Locate the cell with the specified text and output its (x, y) center coordinate. 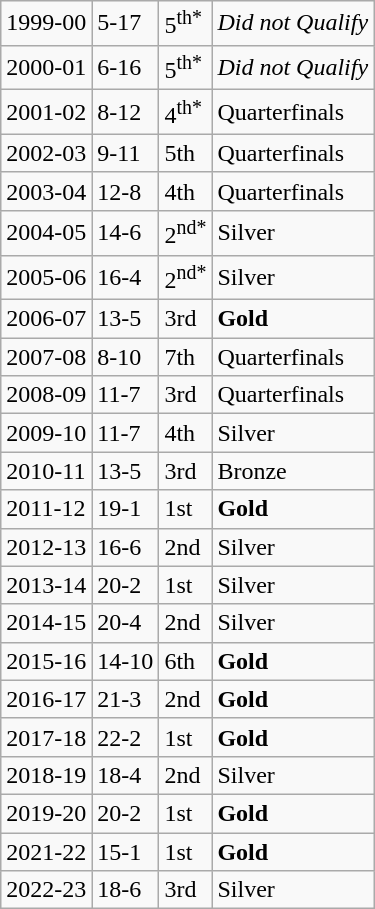
8-10 (126, 357)
2005-06 (46, 278)
6-16 (126, 68)
8-12 (126, 112)
2002-03 (46, 153)
18-4 (126, 775)
15-1 (126, 852)
2013-14 (46, 585)
4th* (186, 112)
2017-18 (46, 737)
2021-22 (46, 852)
2006-07 (46, 319)
2011-12 (46, 509)
2019-20 (46, 813)
2009-10 (46, 433)
2003-04 (46, 191)
18-6 (126, 890)
2018-19 (46, 775)
14-6 (126, 234)
2008-09 (46, 395)
16-6 (126, 547)
5th (186, 153)
6th (186, 661)
12-8 (126, 191)
2012-13 (46, 547)
21-3 (126, 699)
20-4 (126, 623)
5-17 (126, 24)
7th (186, 357)
2001-02 (46, 112)
2007-08 (46, 357)
2022-23 (46, 890)
2010-11 (46, 471)
Bronze (293, 471)
2014-15 (46, 623)
9-11 (126, 153)
22-2 (126, 737)
2004-05 (46, 234)
2015-16 (46, 661)
16-4 (126, 278)
2016-17 (46, 699)
1999-00 (46, 24)
14-10 (126, 661)
19-1 (126, 509)
2000-01 (46, 68)
